Return the (x, y) coordinate for the center point of the cell that contains the specified text.  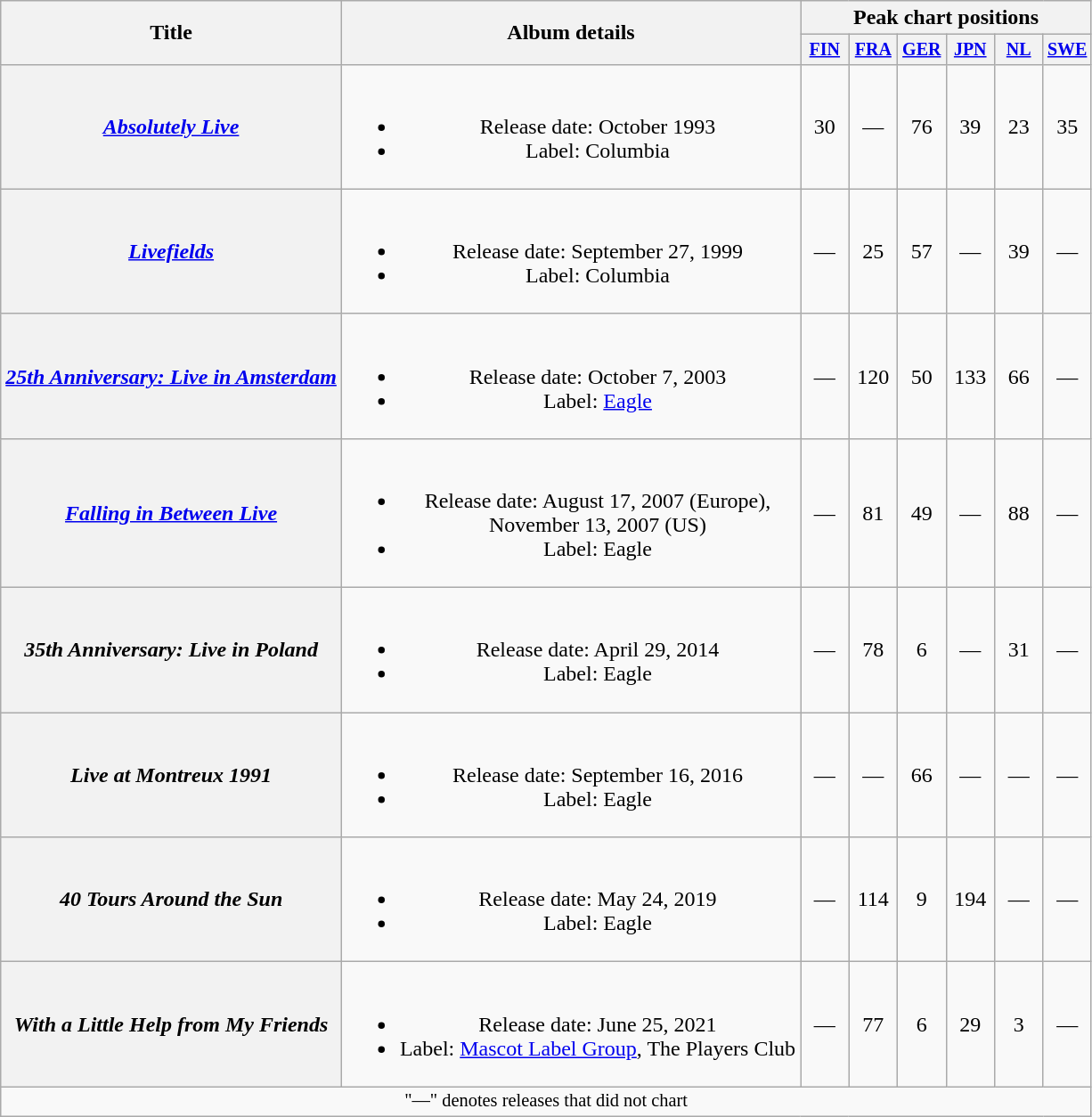
57 (922, 251)
3 (1018, 1024)
78 (873, 650)
Livefields (171, 251)
With a Little Help from My Friends (171, 1024)
Release date: June 25, 2021Label: Mascot Label Group, The Players Club (570, 1024)
SWE (1067, 50)
NL (1018, 50)
Release date: October 1993Label: Columbia (570, 126)
23 (1018, 126)
Release date: September 27, 1999Label: Columbia (570, 251)
Live at Montreux 1991 (171, 775)
120 (873, 376)
88 (1018, 513)
133 (970, 376)
Release date: September 16, 2016Label: Eagle (570, 775)
FIN (825, 50)
Release date: October 7, 2003Label: Eagle (570, 376)
Absolutely Live (171, 126)
Release date: May 24, 2019Label: Eagle (570, 900)
Release date: August 17, 2007 (Europe),November 13, 2007 (US)Label: Eagle (570, 513)
114 (873, 900)
31 (1018, 650)
Release date: April 29, 2014Label: Eagle (570, 650)
GER (922, 50)
40 Tours Around the Sun (171, 900)
"—" denotes releases that did not chart (547, 1102)
77 (873, 1024)
Title (171, 33)
81 (873, 513)
30 (825, 126)
25 (873, 251)
49 (922, 513)
25th Anniversary: Live in Amsterdam (171, 376)
50 (922, 376)
FRA (873, 50)
Peak chart positions (946, 18)
JPN (970, 50)
Album details (570, 33)
29 (970, 1024)
35 (1067, 126)
9 (922, 900)
35th Anniversary: Live in Poland (171, 650)
76 (922, 126)
194 (970, 900)
Falling in Between Live (171, 513)
